From the cell containing the given text, extract its center point as (x, y) coordinate. 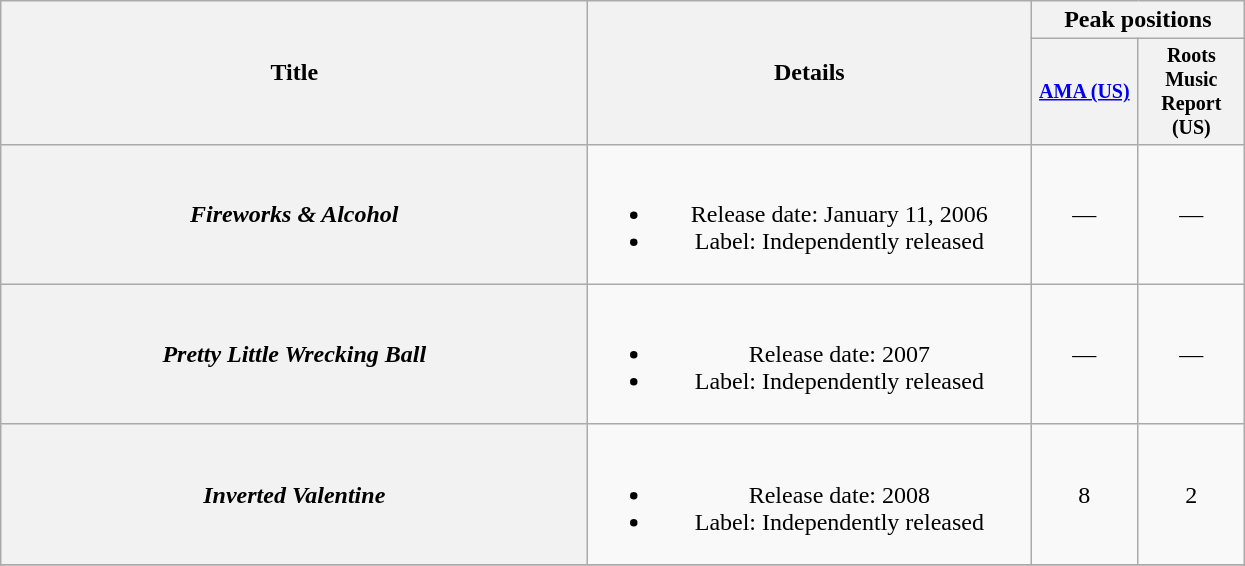
Peak positions (1138, 20)
2 (1192, 494)
Details (810, 73)
AMA (US) (1084, 92)
Release date: 2007Label: Independently released (810, 354)
Inverted Valentine (294, 494)
8 (1084, 494)
Release date: 2008Label: Independently released (810, 494)
Title (294, 73)
Pretty Little Wrecking Ball (294, 354)
Roots Music Report (US) (1192, 92)
Fireworks & Alcohol (294, 214)
Release date: January 11, 2006Label: Independently released (810, 214)
